Locate the cell with the specified text and output its [X, Y] center coordinate. 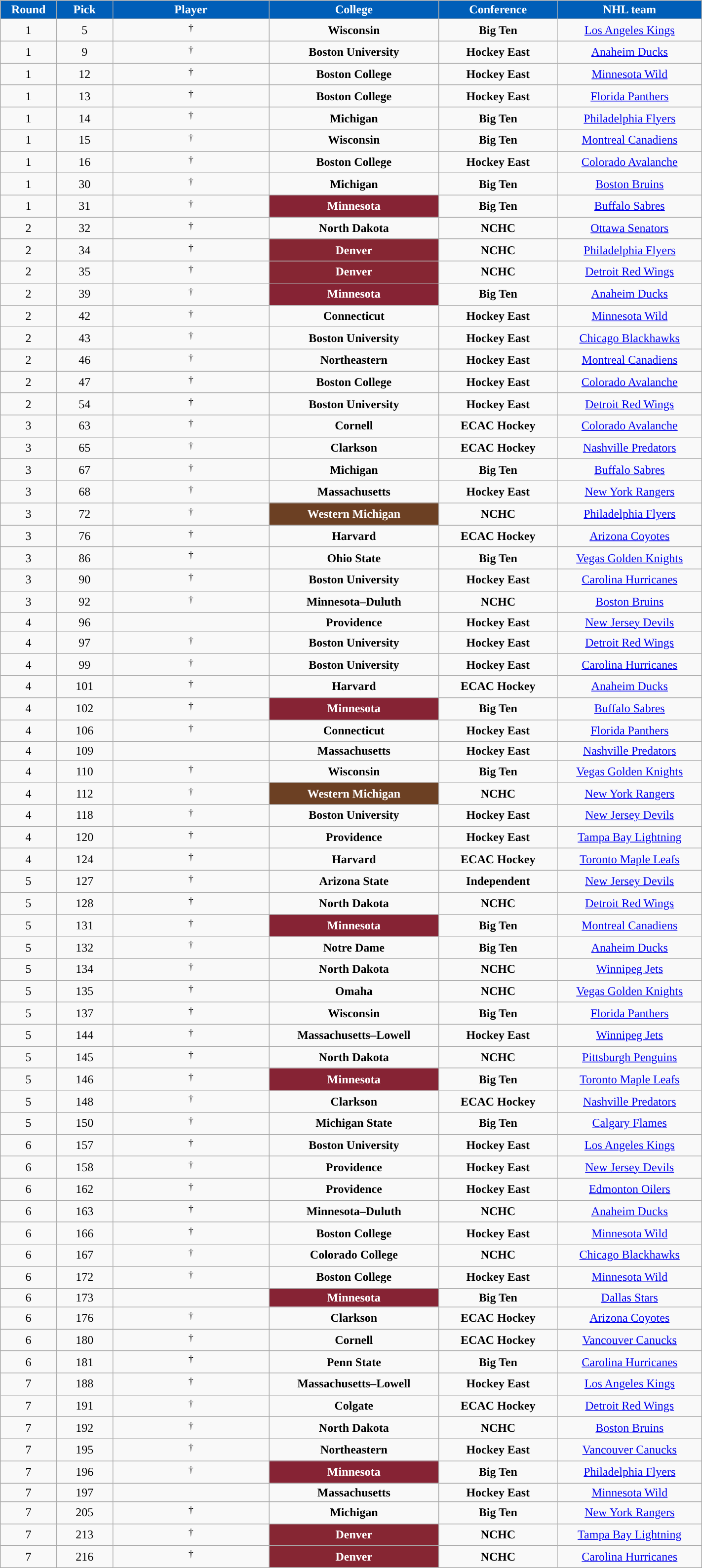
216 [84, 1557]
106 [84, 730]
67 [84, 470]
167 [84, 1256]
205 [84, 1513]
162 [84, 1189]
Colorado College [353, 1256]
192 [84, 1428]
9 [84, 52]
Notre Dame [353, 948]
30 [84, 185]
42 [84, 316]
144 [84, 1035]
180 [84, 1340]
157 [84, 1145]
54 [84, 404]
35 [84, 272]
Ohio State [353, 558]
176 [84, 1318]
120 [84, 837]
43 [84, 339]
65 [84, 448]
Dallas Stars [629, 1298]
137 [84, 1014]
63 [84, 426]
150 [84, 1123]
158 [84, 1168]
Conference [498, 10]
Player [191, 10]
12 [84, 74]
32 [84, 228]
Ottawa Senators [629, 228]
112 [84, 794]
128 [84, 903]
Omaha [353, 991]
146 [84, 1079]
13 [84, 96]
191 [84, 1406]
166 [84, 1233]
14 [84, 118]
Independent [498, 881]
172 [84, 1277]
46 [84, 360]
118 [84, 815]
Round [29, 10]
173 [84, 1298]
124 [84, 860]
Michigan State [353, 1123]
97 [84, 643]
90 [84, 580]
76 [84, 536]
16 [84, 162]
197 [84, 1492]
34 [84, 250]
Edmonton Oilers [629, 1189]
College [353, 10]
145 [84, 1057]
Arizona State [353, 881]
Penn State [353, 1362]
72 [84, 514]
148 [84, 1102]
Pittsburgh Penguins [629, 1057]
135 [84, 991]
127 [84, 881]
109 [84, 751]
101 [84, 687]
195 [84, 1450]
68 [84, 492]
99 [84, 664]
96 [84, 622]
31 [84, 206]
Colgate [353, 1406]
196 [84, 1472]
102 [84, 709]
92 [84, 602]
39 [84, 294]
213 [84, 1535]
47 [84, 382]
Pick [84, 10]
Calgary Flames [629, 1123]
110 [84, 772]
131 [84, 926]
163 [84, 1211]
86 [84, 558]
NHL team [629, 10]
15 [84, 140]
181 [84, 1362]
188 [84, 1384]
134 [84, 969]
132 [84, 948]
